From the cell containing the given text, extract its center point as [x, y] coordinate. 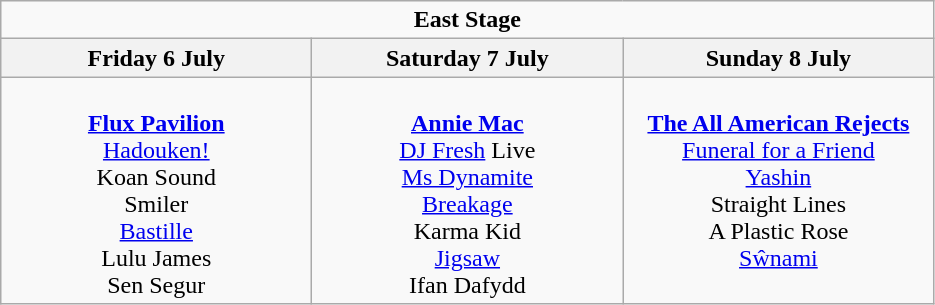
The All American Rejects Funeral for a Friend Yashin Straight Lines A Plastic Rose Sŵnami [778, 190]
Sunday 8 July [778, 58]
Annie Mac DJ Fresh Live Ms Dynamite Breakage Karma Kid Jigsaw Ifan Dafydd [468, 190]
Flux Pavilion Hadouken! Koan Sound Smiler Bastille Lulu James Sen Segur [156, 190]
Friday 6 July [156, 58]
East Stage [468, 20]
Saturday 7 July [468, 58]
